Extract the [x, y] coordinate from the center of the cell holding the provided text.  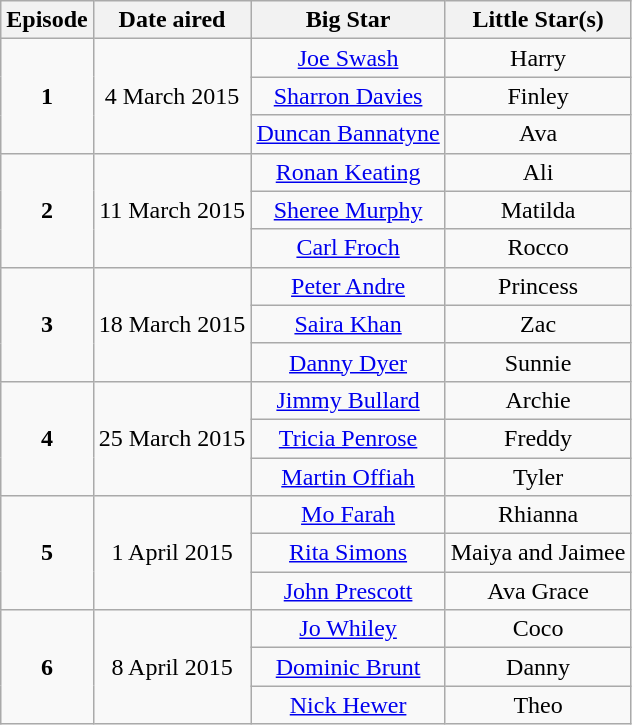
Duncan Bannatyne [348, 134]
Joe Swash [348, 58]
Carl Froch [348, 248]
4 [47, 438]
Coco [538, 629]
Big Star [348, 20]
Danny Dyer [348, 362]
Little Star(s) [538, 20]
Martin Offiah [348, 477]
4 March 2015 [172, 96]
Finley [538, 96]
Danny [538, 667]
3 [47, 324]
Harry [538, 58]
25 March 2015 [172, 438]
Theo [538, 705]
John Prescott [348, 591]
6 [47, 667]
Jo Whiley [348, 629]
Princess [538, 286]
Archie [538, 400]
Nick Hewer [348, 705]
2 [47, 210]
8 April 2015 [172, 667]
Ronan Keating [348, 172]
Tyler [538, 477]
Tricia Penrose [348, 438]
Episode [47, 20]
Peter Andre [348, 286]
Mo Farah [348, 515]
Matilda [538, 210]
Saira Khan [348, 324]
18 March 2015 [172, 324]
Sheree Murphy [348, 210]
Freddy [538, 438]
Rita Simons [348, 553]
1 [47, 96]
5 [47, 553]
Sharron Davies [348, 96]
Dominic Brunt [348, 667]
Rocco [538, 248]
Ava Grace [538, 591]
Rhianna [538, 515]
Zac [538, 324]
Date aired [172, 20]
11 March 2015 [172, 210]
Maiya and Jaimee [538, 553]
Sunnie [538, 362]
Ava [538, 134]
Jimmy Bullard [348, 400]
1 April 2015 [172, 553]
Ali [538, 172]
